Detect which cell encompasses the target text, then output its (X, Y) center coordinate. 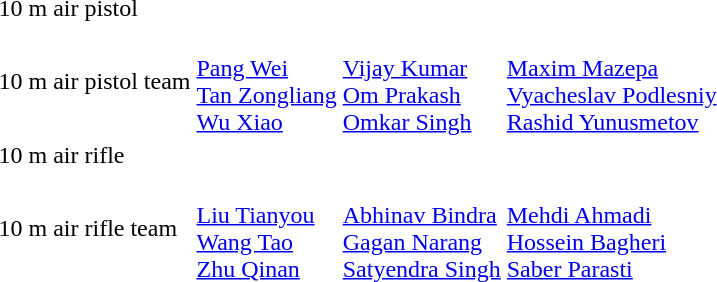
Pang WeiTan ZongliangWu Xiao (266, 82)
Vijay KumarOm PrakashOmkar Singh (422, 82)
